Locate the cell with the specified text and output its (x, y) center coordinate. 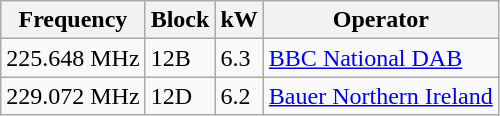
12D (180, 96)
6.2 (239, 96)
229.072 MHz (73, 96)
Block (180, 20)
12B (180, 58)
Operator (380, 20)
kW (239, 20)
Bauer Northern Ireland (380, 96)
BBC National DAB (380, 58)
6.3 (239, 58)
225.648 MHz (73, 58)
Frequency (73, 20)
